Determine the (x, y) coordinate at the center of the cell enclosing the given text.  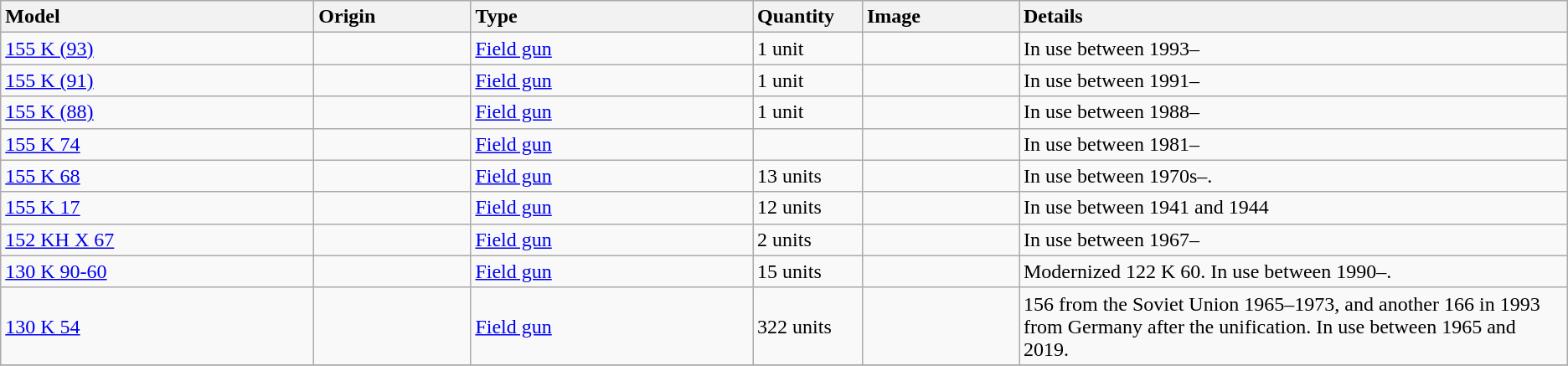
2 units (807, 240)
Origin (392, 17)
152 KH X 67 (157, 240)
Model (157, 17)
15 units (807, 271)
Type (611, 17)
In use between 1993– (1293, 49)
155 K (88) (157, 112)
In use between 1988– (1293, 112)
155 K 68 (157, 176)
In use between 1941 and 1944 (1293, 208)
In use between 1967– (1293, 240)
In use between 1981– (1293, 144)
Details (1293, 17)
13 units (807, 176)
155 K (91) (157, 80)
155 K (93) (157, 49)
In use between 1991– (1293, 80)
Quantity (807, 17)
In use between 1970s–. (1293, 176)
155 K 74 (157, 144)
322 units (807, 326)
12 units (807, 208)
Image (940, 17)
155 K 17 (157, 208)
Modernized 122 K 60. In use between 1990–. (1293, 271)
130 K 90-60 (157, 271)
130 K 54 (157, 326)
156 from the Soviet Union 1965–1973, and another 166 in 1993 from Germany after the unification. In use between 1965 and 2019. (1293, 326)
